Determine the (X, Y) coordinate at the center of the cell enclosing the given text.  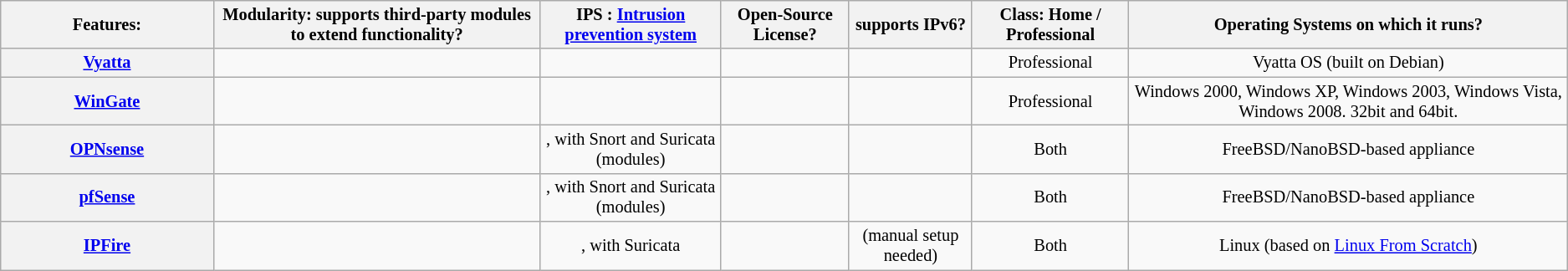
Linux (based on Linux From Scratch) (1348, 246)
Open-Source License? (784, 24)
, with Suricata (631, 246)
OPNsense (107, 149)
Operating Systems on which it runs? (1348, 24)
pfSense (107, 197)
(manual setup needed) (910, 246)
IPS : Intrusion prevention system (631, 24)
Features: (107, 24)
WinGate (107, 101)
Windows 2000, Windows XP, Windows 2003, Windows Vista, Windows 2008. 32bit and 64bit. (1348, 101)
Vyatta (107, 63)
supports IPv6? (910, 24)
Vyatta OS (built on Debian) (1348, 63)
Class: Home / Professional (1050, 24)
Modularity: supports third-party modules to extend functionality? (376, 24)
IPFire (107, 246)
